Locate the cell with the specified text and output its [x, y] center coordinate. 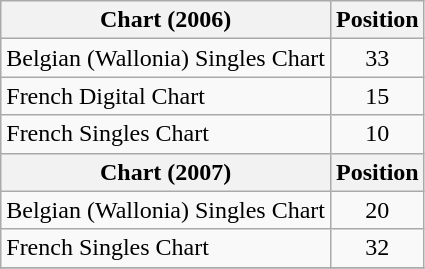
20 [377, 210]
French Digital Chart [166, 96]
15 [377, 96]
10 [377, 134]
32 [377, 248]
33 [377, 58]
Chart (2006) [166, 20]
Chart (2007) [166, 172]
